Locate the cell with the specified text and output its [x, y] center coordinate. 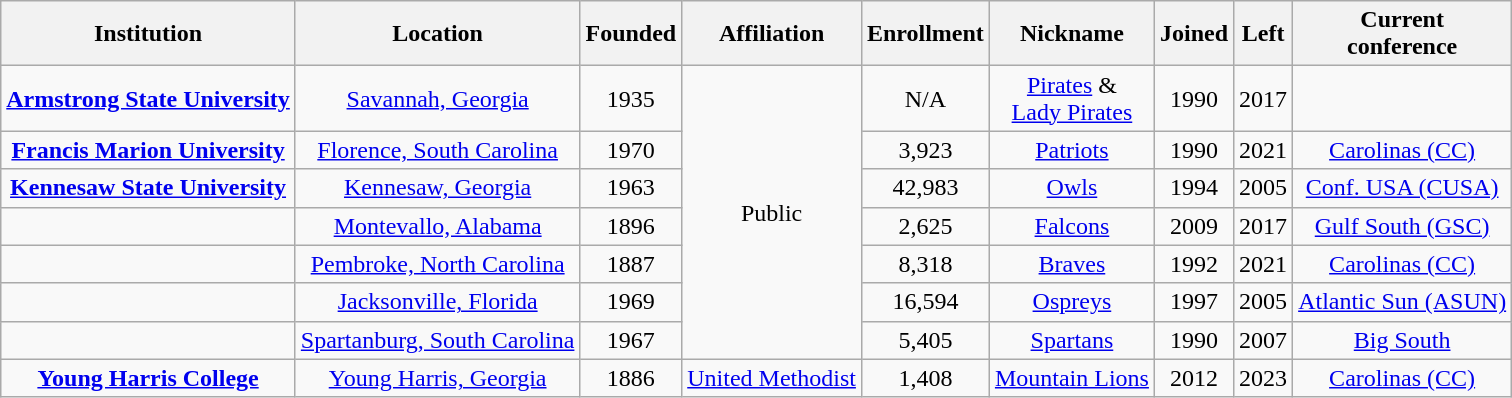
Atlantic Sun (ASUN) [1402, 302]
Currentconference [1402, 34]
Montevallo, Alabama [438, 226]
Young Harris, Georgia [438, 378]
Braves [1072, 264]
Ospreys [1072, 302]
Owls [1072, 188]
Patriots [1072, 150]
Joined [1194, 34]
1969 [631, 302]
1963 [631, 188]
Affiliation [772, 34]
United Methodist [772, 378]
Armstrong State University [148, 98]
1886 [631, 378]
8,318 [925, 264]
2009 [1194, 226]
Gulf South (GSC) [1402, 226]
Left [1264, 34]
1997 [1194, 302]
Pembroke, North Carolina [438, 264]
Institution [148, 34]
Location [438, 34]
2,625 [925, 226]
2012 [1194, 378]
Francis Marion University [148, 150]
3,923 [925, 150]
2023 [1264, 378]
Big South [1402, 340]
Savannah, Georgia [438, 98]
42,983 [925, 188]
1,408 [925, 378]
Falcons [1072, 226]
N/A [925, 98]
Pirates &Lady Pirates [1072, 98]
Florence, South Carolina [438, 150]
Jacksonville, Florida [438, 302]
Young Harris College [148, 378]
Kennesaw, Georgia [438, 188]
1970 [631, 150]
16,594 [925, 302]
Public [772, 212]
1935 [631, 98]
1967 [631, 340]
Enrollment [925, 34]
Mountain Lions [1072, 378]
2007 [1264, 340]
Spartans [1072, 340]
1992 [1194, 264]
Nickname [1072, 34]
Spartanburg, South Carolina [438, 340]
Conf. USA (CUSA) [1402, 188]
5,405 [925, 340]
Kennesaw State University [148, 188]
1887 [631, 264]
Founded [631, 34]
1896 [631, 226]
1994 [1194, 188]
